Return the (x, y) coordinate for the center point of the cell that contains the specified text.  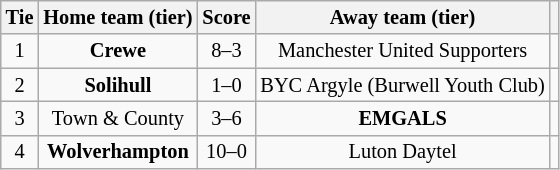
1 (20, 51)
3 (20, 118)
Away team (tier) (402, 17)
1–0 (226, 85)
2 (20, 85)
Tie (20, 17)
Luton Daytel (402, 152)
Crewe (118, 51)
4 (20, 152)
10–0 (226, 152)
Home team (tier) (118, 17)
8–3 (226, 51)
Score (226, 17)
EMGALS (402, 118)
BYC Argyle (Burwell Youth Club) (402, 85)
Town & County (118, 118)
3–6 (226, 118)
Solihull (118, 85)
Wolverhampton (118, 152)
Manchester United Supporters (402, 51)
